Return the (X, Y) coordinate for the center point of the cell that contains the specified text.  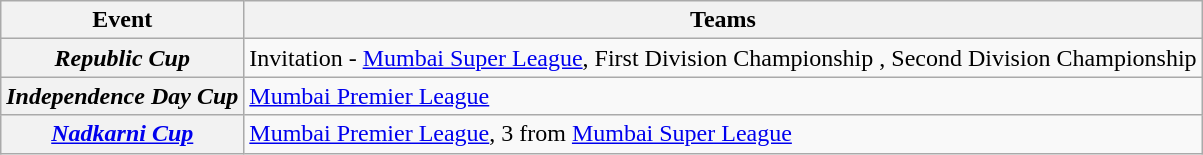
Nadkarni Cup (122, 134)
Event (122, 20)
Invitation - Mumbai Super League, First Division Championship , Second Division Championship (723, 58)
Teams (723, 20)
Independence Day Cup (122, 96)
Mumbai Premier League (723, 96)
Mumbai Premier League, 3 from Mumbai Super League (723, 134)
Republic Cup (122, 58)
